Provide the (X, Y) coordinate of the cell's center where the given text is located.  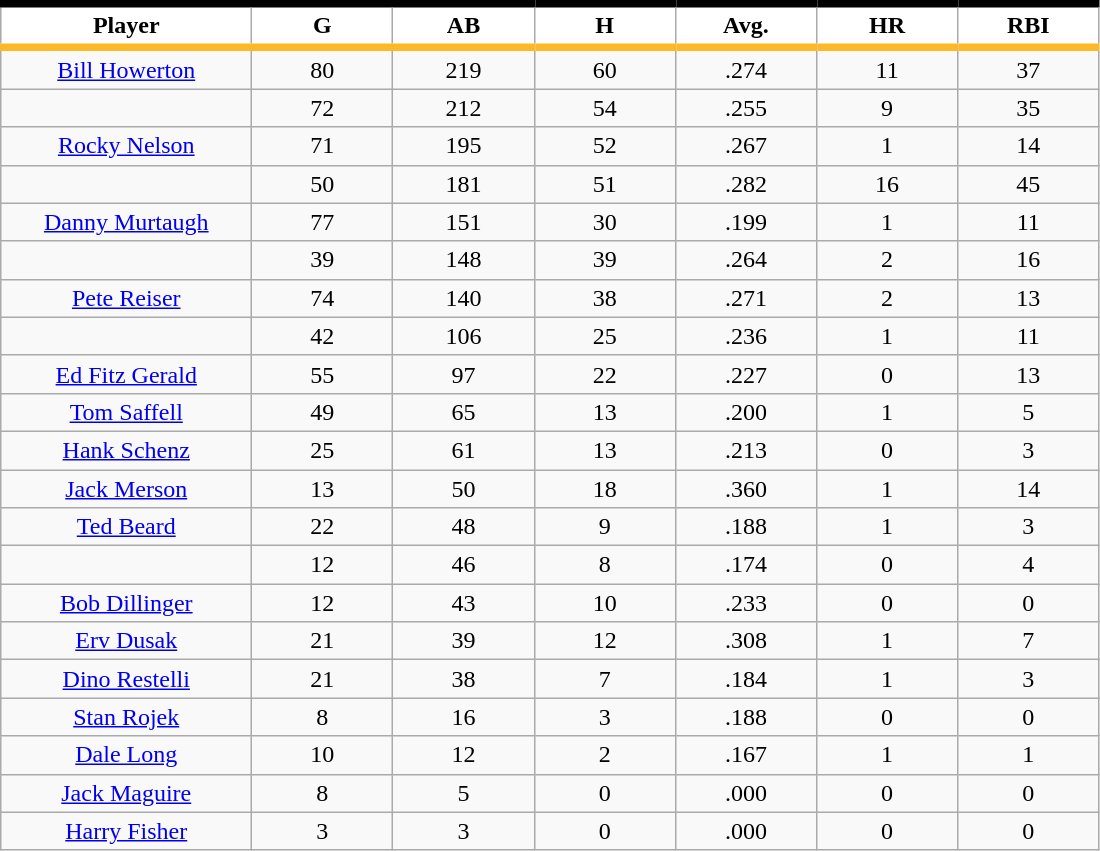
30 (604, 222)
Dino Restelli (126, 679)
181 (464, 184)
Pete Reiser (126, 298)
35 (1028, 108)
45 (1028, 184)
Avg. (746, 26)
48 (464, 527)
.227 (746, 374)
.282 (746, 184)
H (604, 26)
212 (464, 108)
52 (604, 146)
Ed Fitz Gerald (126, 374)
55 (322, 374)
HR (886, 26)
.274 (746, 68)
.264 (746, 260)
G (322, 26)
61 (464, 450)
Jack Maguire (126, 793)
Harry Fisher (126, 831)
72 (322, 108)
Bill Howerton (126, 68)
49 (322, 412)
.167 (746, 755)
148 (464, 260)
18 (604, 489)
AB (464, 26)
.213 (746, 450)
71 (322, 146)
RBI (1028, 26)
Hank Schenz (126, 450)
195 (464, 146)
4 (1028, 565)
54 (604, 108)
Jack Merson (126, 489)
.255 (746, 108)
.267 (746, 146)
Erv Dusak (126, 641)
Stan Rojek (126, 717)
42 (322, 336)
37 (1028, 68)
.271 (746, 298)
.360 (746, 489)
80 (322, 68)
219 (464, 68)
.308 (746, 641)
.184 (746, 679)
Bob Dillinger (126, 603)
Dale Long (126, 755)
74 (322, 298)
106 (464, 336)
65 (464, 412)
.174 (746, 565)
151 (464, 222)
51 (604, 184)
Ted Beard (126, 527)
.200 (746, 412)
140 (464, 298)
Tom Saffell (126, 412)
77 (322, 222)
.233 (746, 603)
46 (464, 565)
43 (464, 603)
.199 (746, 222)
Danny Murtaugh (126, 222)
Rocky Nelson (126, 146)
.236 (746, 336)
Player (126, 26)
97 (464, 374)
60 (604, 68)
